Output the [x, y] coordinate of the center of the cell containing the given text.  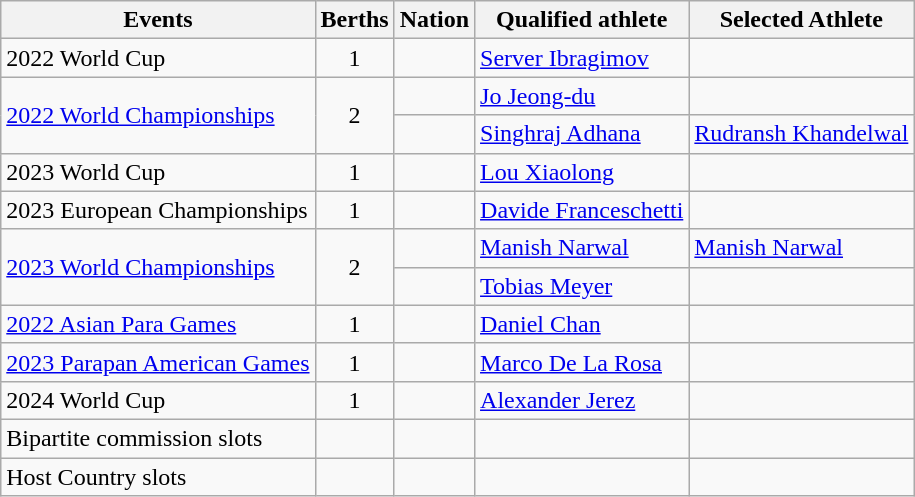
2023 European Championships [158, 210]
Berths [354, 20]
Davide Franceschetti [582, 210]
2023 Parapan American Games [158, 362]
Marco De La Rosa [582, 362]
2022 World Championships [158, 115]
2024 World Cup [158, 400]
Bipartite commission slots [158, 438]
2022 World Cup [158, 58]
2022 Asian Para Games [158, 324]
Alexander Jerez [582, 400]
Qualified athlete [582, 20]
Events [158, 20]
Daniel Chan [582, 324]
Jo Jeong-du [582, 96]
2023 World Cup [158, 172]
Host Country slots [158, 477]
Server Ibragimov [582, 58]
2023 World Championships [158, 267]
Singhraj Adhana [582, 134]
Lou Xiaolong [582, 172]
Tobias Meyer [582, 286]
Selected Athlete [802, 20]
Rudransh Khandelwal [802, 134]
Nation [434, 20]
